Output the (x, y) coordinate of the center of the cell containing the given text.  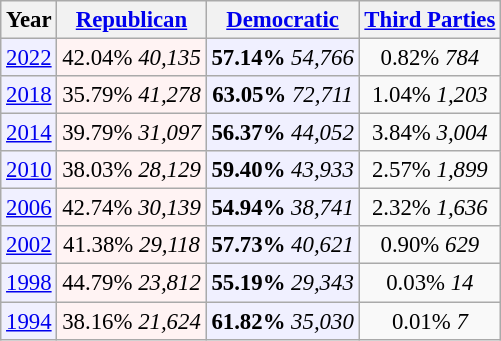
38.16% 21,624 (132, 321)
55.19% 29,343 (282, 283)
61.82% 35,030 (282, 321)
3.84% 3,004 (430, 133)
54.94% 38,741 (282, 208)
2002 (29, 245)
Third Parties (430, 20)
57.14% 54,766 (282, 58)
2006 (29, 208)
44.79% 23,812 (132, 283)
2018 (29, 95)
Democratic (282, 20)
1994 (29, 321)
0.01% 7 (430, 321)
2.32% 1,636 (430, 208)
39.79% 31,097 (132, 133)
2010 (29, 170)
Republican (132, 20)
42.74% 30,139 (132, 208)
1.04% 1,203 (430, 95)
42.04% 40,135 (132, 58)
63.05% 72,711 (282, 95)
56.37% 44,052 (282, 133)
2.57% 1,899 (430, 170)
0.90% 629 (430, 245)
57.73% 40,621 (282, 245)
Year (29, 20)
2022 (29, 58)
35.79% 41,278 (132, 95)
38.03% 28,129 (132, 170)
59.40% 43,933 (282, 170)
2014 (29, 133)
1998 (29, 283)
0.82% 784 (430, 58)
0.03% 14 (430, 283)
41.38% 29,118 (132, 245)
